For the text-containing cell, return its midpoint in (x, y) coordinate format. 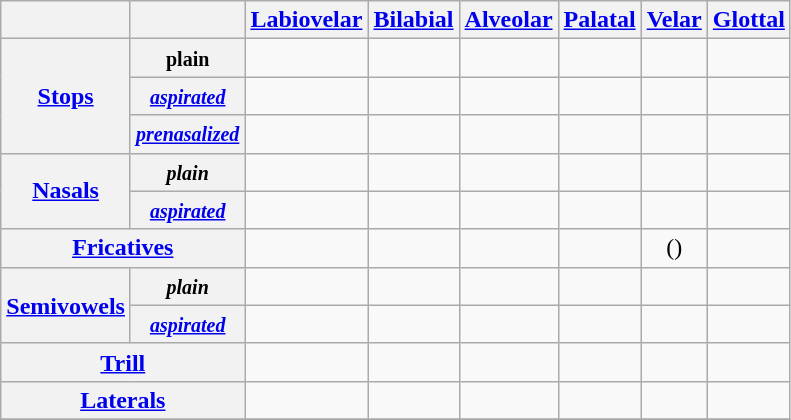
Palatal (600, 20)
Velar (674, 20)
Trill (123, 362)
Laterals (123, 400)
Semivowels (66, 305)
() (674, 248)
Glottal (748, 20)
Alveolar (508, 20)
Nasals (66, 191)
prenasalized (187, 134)
Stops (66, 96)
Labiovelar (306, 20)
Fricatives (123, 248)
Bilabial (414, 20)
